Provide the [X, Y] coordinate of the cell's center where the given text is located.  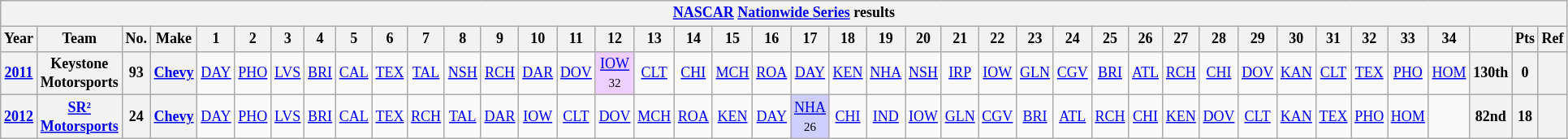
IRP [960, 73]
2 [253, 39]
14 [693, 39]
NHA26 [810, 117]
9 [500, 39]
15 [732, 39]
34 [1449, 39]
31 [1333, 39]
130th [1491, 73]
No. [136, 39]
NHA [886, 73]
4 [320, 39]
32 [1369, 39]
2011 [19, 73]
IOW32 [615, 73]
5 [354, 39]
SR² Motorsports [80, 117]
Team [80, 39]
Ref [1553, 39]
82nd [1491, 117]
Keystone Motorsports [80, 73]
Pts [1525, 39]
28 [1219, 39]
30 [1296, 39]
7 [426, 39]
Make [174, 39]
21 [960, 39]
3 [287, 39]
23 [1035, 39]
16 [771, 39]
8 [463, 39]
33 [1408, 39]
NASCAR Nationwide Series results [784, 13]
1 [216, 39]
25 [1110, 39]
12 [615, 39]
13 [654, 39]
29 [1258, 39]
10 [538, 39]
20 [924, 39]
93 [136, 73]
0 [1525, 73]
6 [390, 39]
22 [997, 39]
Year [19, 39]
IND [886, 117]
26 [1146, 39]
27 [1181, 39]
11 [577, 39]
17 [810, 39]
2012 [19, 117]
19 [886, 39]
